Extract the [X, Y] coordinate from the center of the cell holding the provided text.  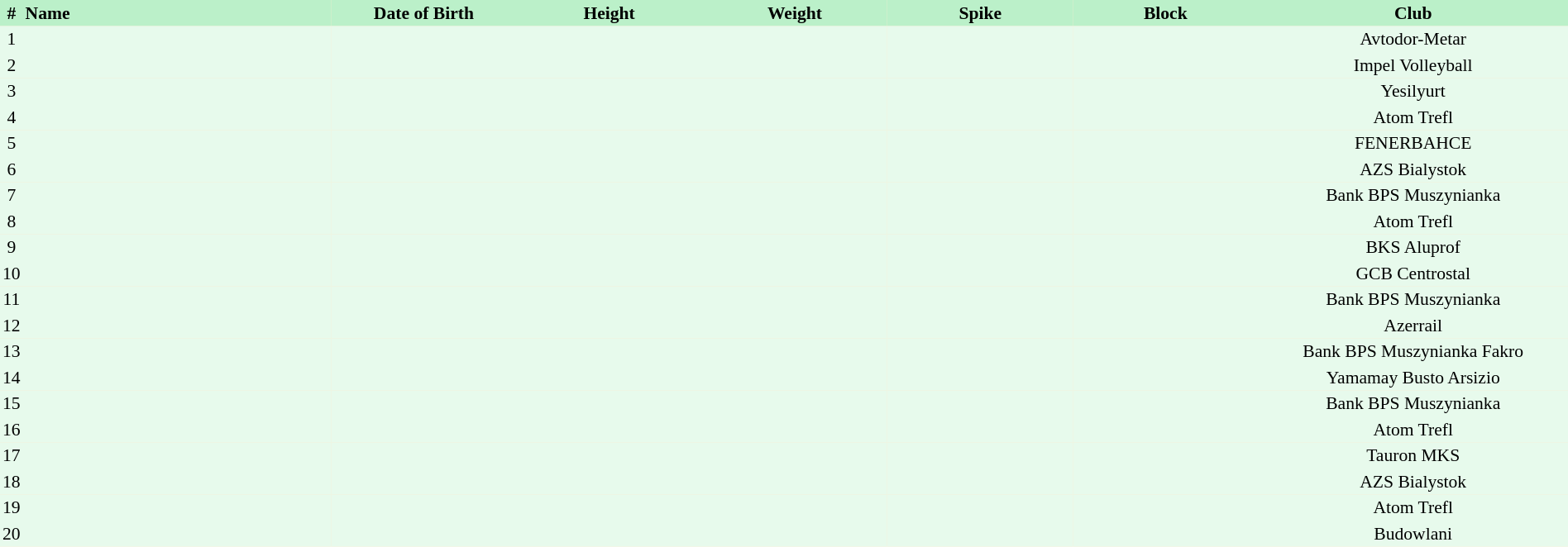
8 [12, 221]
13 [12, 352]
Avtodor-Metar [1413, 40]
4 [12, 117]
FENERBAHCE [1413, 144]
Club [1413, 13]
# [12, 13]
18 [12, 482]
BKS Aluprof [1413, 248]
Name [177, 13]
19 [12, 507]
Weight [795, 13]
2 [12, 65]
3 [12, 91]
Spike [980, 13]
12 [12, 326]
Impel Volleyball [1413, 65]
5 [12, 144]
6 [12, 169]
1 [12, 40]
17 [12, 456]
Height [609, 13]
10 [12, 273]
15 [12, 403]
9 [12, 248]
14 [12, 378]
Date of Birth [423, 13]
Tauron MKS [1413, 456]
7 [12, 195]
GCB Centrostal [1413, 273]
20 [12, 534]
Bank BPS Muszynianka Fakro [1413, 352]
Block [1165, 13]
16 [12, 430]
Azerrail [1413, 326]
Yesilyurt [1413, 91]
Budowlani [1413, 534]
Yamamay Busto Arsizio [1413, 378]
11 [12, 299]
